Determine the [x, y] coordinate at the center of the cell enclosing the given text.  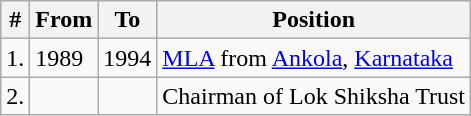
1994 [128, 58]
Position [314, 20]
Chairman of Lok Shiksha Trust [314, 96]
1989 [64, 58]
From [64, 20]
MLA from Ankola, Karnataka [314, 58]
2. [16, 96]
To [128, 20]
1. [16, 58]
# [16, 20]
